Detect which cell encompasses the target text, then output its (x, y) center coordinate. 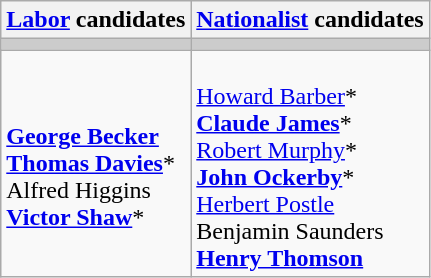
Nationalist candidates (310, 20)
George Becker Thomas Davies* Alfred Higgins Victor Shaw* (96, 164)
Howard Barber* Claude James* Robert Murphy* John Ockerby* Herbert Postle Benjamin Saunders Henry Thomson (310, 164)
Labor candidates (96, 20)
